Extract the [x, y] coordinate from the center of the cell holding the provided text.  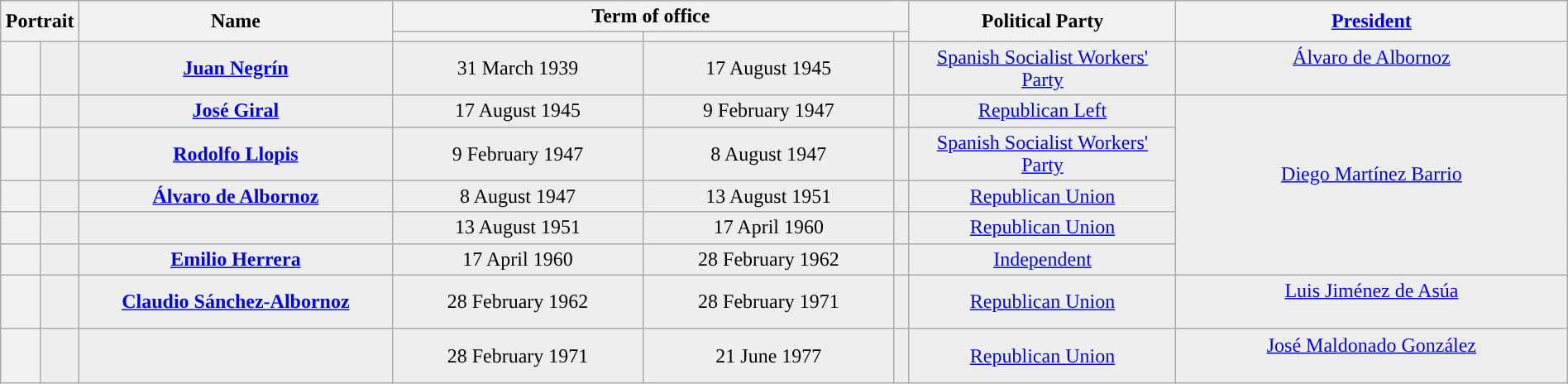
Emilio Herrera [235, 259]
Republican Left [1042, 111]
José Maldonado González [1372, 356]
Rodolfo Llopis [235, 154]
Juan Negrín [235, 68]
Portrait [40, 22]
Term of office [650, 17]
Political Party [1042, 22]
Name [235, 22]
31 March 1939 [518, 68]
Independent [1042, 259]
21 June 1977 [769, 356]
José Giral [235, 111]
Luis Jiménez de Asúa [1372, 301]
President [1372, 22]
Diego Martínez Barrio [1372, 185]
Claudio Sánchez-Albornoz [235, 301]
